Find where the given text appears and provide that cell's center as [X, Y] coordinate. 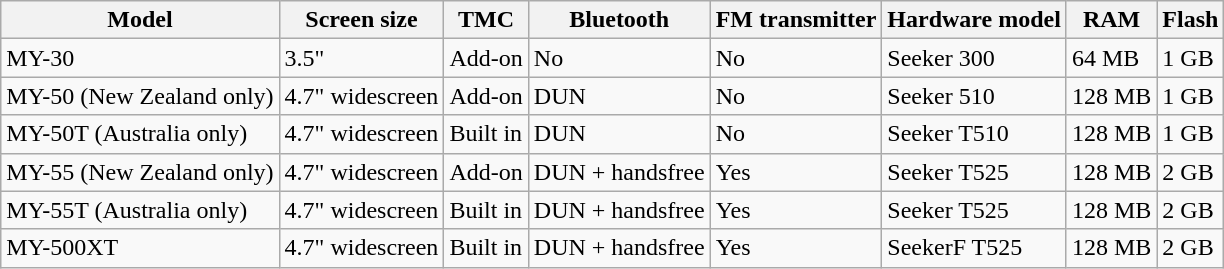
Model [140, 20]
3.5" [362, 58]
Seeker 300 [974, 58]
MY-55T (Australia only) [140, 210]
MY-500XT [140, 248]
MY-55 (New Zealand only) [140, 172]
Screen size [362, 20]
Seeker 510 [974, 96]
MY-30 [140, 58]
MY-50T (Australia only) [140, 134]
Flash [1190, 20]
TMC [486, 20]
Seeker T510 [974, 134]
FM transmitter [796, 20]
Hardware model [974, 20]
Bluetooth [619, 20]
MY-50 (New Zealand only) [140, 96]
SeekerF T525 [974, 248]
RAM [1111, 20]
64 MB [1111, 58]
